Return the (x, y) coordinate for the center point of the cell that contains the specified text.  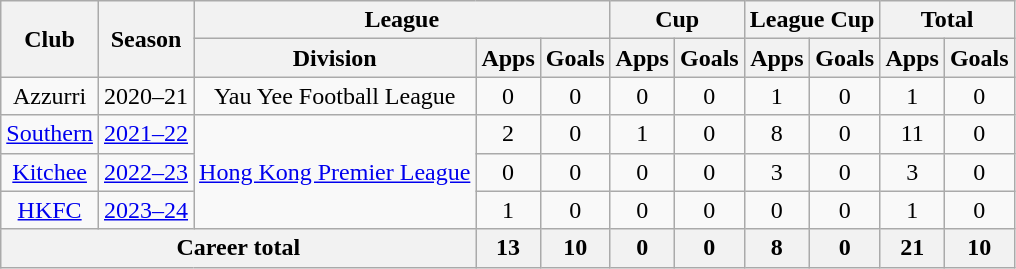
Division (335, 58)
2 (508, 134)
Kitchee (50, 172)
11 (912, 134)
League Cup (812, 20)
13 (508, 248)
Total (947, 20)
2023–24 (146, 210)
Azzurri (50, 96)
Yau Yee Football League (335, 96)
Southern (50, 134)
Season (146, 39)
Hong Kong Premier League (335, 172)
2020–21 (146, 96)
HKFC (50, 210)
2021–22 (146, 134)
League (402, 20)
2022–23 (146, 172)
Cup (677, 20)
21 (912, 248)
Club (50, 39)
Career total (238, 248)
